Scan for the cell matching the given text and deliver its [x, y] coordinate at center. 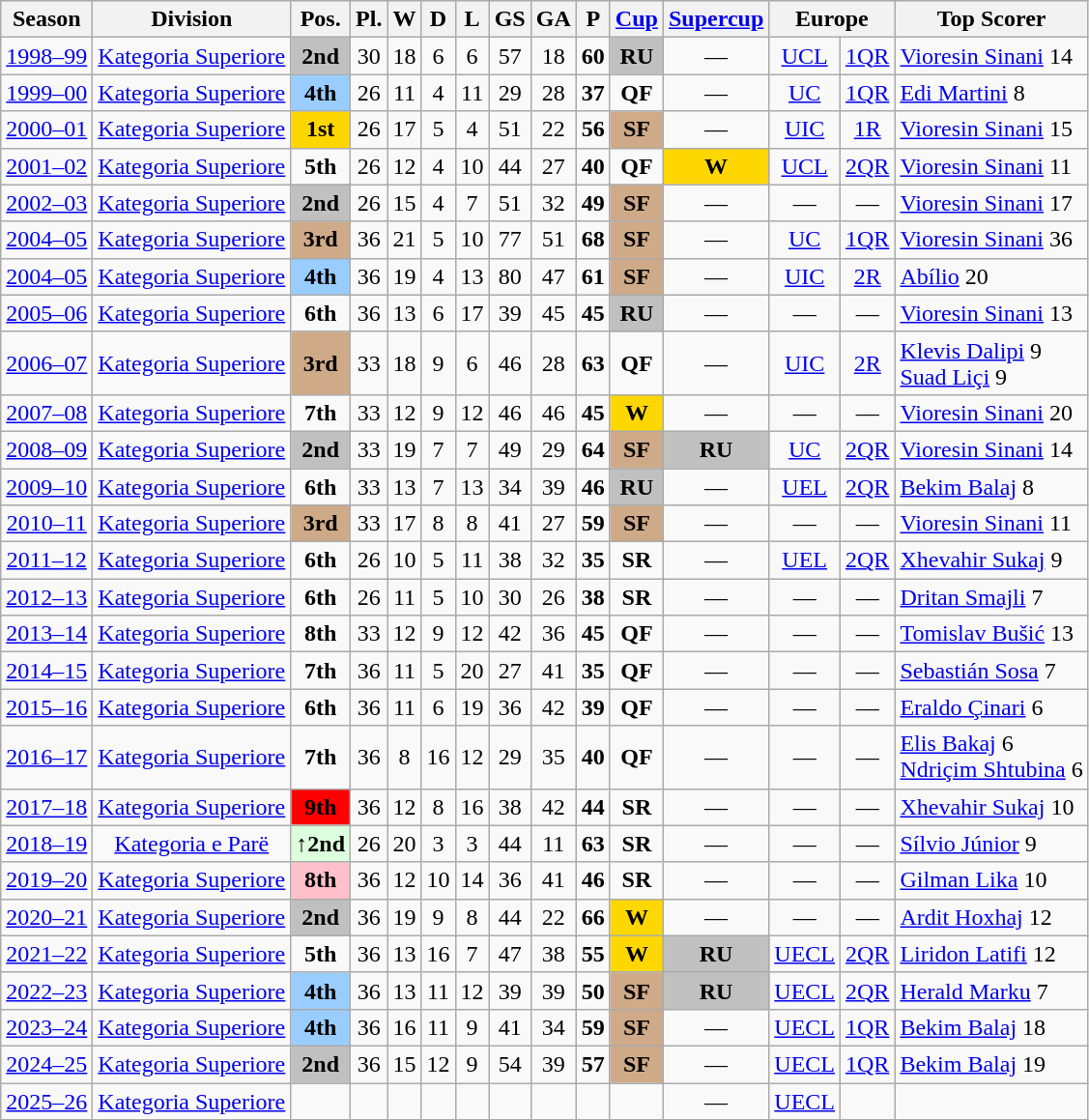
Cup [636, 19]
Pl. [369, 19]
Klevis Dalipi 9 Suad Liçi 9 [991, 363]
D [439, 19]
77 [510, 240]
2025–26 [46, 1101]
Vioresin Sinani 36 [991, 240]
2024–25 [46, 1064]
1999–00 [46, 93]
9th [321, 807]
↑2nd [321, 844]
2014–15 [46, 671]
1998–99 [46, 56]
Abílio 20 [991, 276]
GA [553, 19]
2006–07 [46, 363]
Tomislav Bušić 13 [991, 634]
66 [593, 917]
Eraldo Çinari 6 [991, 707]
2023–24 [46, 1027]
2008–09 [46, 449]
54 [510, 1064]
Herald Marku 7 [991, 991]
2002–03 [46, 203]
Sebastián Sosa 7 [991, 671]
Supercup [715, 19]
56 [593, 129]
Vioresin Sinani 20 [991, 413]
P [593, 19]
2011–12 [46, 560]
Sílvio Júnior 9 [991, 844]
50 [593, 991]
64 [593, 449]
2009–10 [46, 486]
GS [510, 19]
Bekim Balaj 18 [991, 1027]
Kategoria e Parë [191, 844]
Xhevahir Sukaj 10 [991, 807]
2005–06 [46, 313]
2007–08 [46, 413]
2017–18 [46, 807]
Gilman Lika 10 [991, 880]
Top Scorer [991, 19]
2001–02 [46, 166]
2015–16 [46, 707]
2020–21 [46, 917]
Dritan Smajli 7 [991, 597]
Bekim Balaj 19 [991, 1064]
Division [191, 19]
Elis Bakaj 6 Ndriçim Shtubina 6 [991, 758]
2010–11 [46, 524]
Liridon Latifi 12 [991, 954]
Vioresin Sinani 15 [991, 129]
Europe [832, 19]
L [472, 19]
Xhevahir Sukaj 9 [991, 560]
60 [593, 56]
2012–13 [46, 597]
1R [868, 129]
2000–01 [46, 129]
2021–22 [46, 954]
80 [510, 276]
Vioresin Sinani 17 [991, 203]
14 [472, 880]
Season [46, 19]
68 [593, 240]
Pos. [321, 19]
Vioresin Sinani 13 [991, 313]
2018–19 [46, 844]
2016–17 [46, 758]
2022–23 [46, 991]
2019–20 [46, 880]
Edi Martini 8 [991, 93]
55 [593, 954]
Ardit Hoxhaj 12 [991, 917]
61 [593, 276]
1st [321, 129]
Bekim Balaj 8 [991, 486]
37 [593, 93]
21 [404, 240]
2013–14 [46, 634]
